Return [X, Y] of the center of cell containing provided text 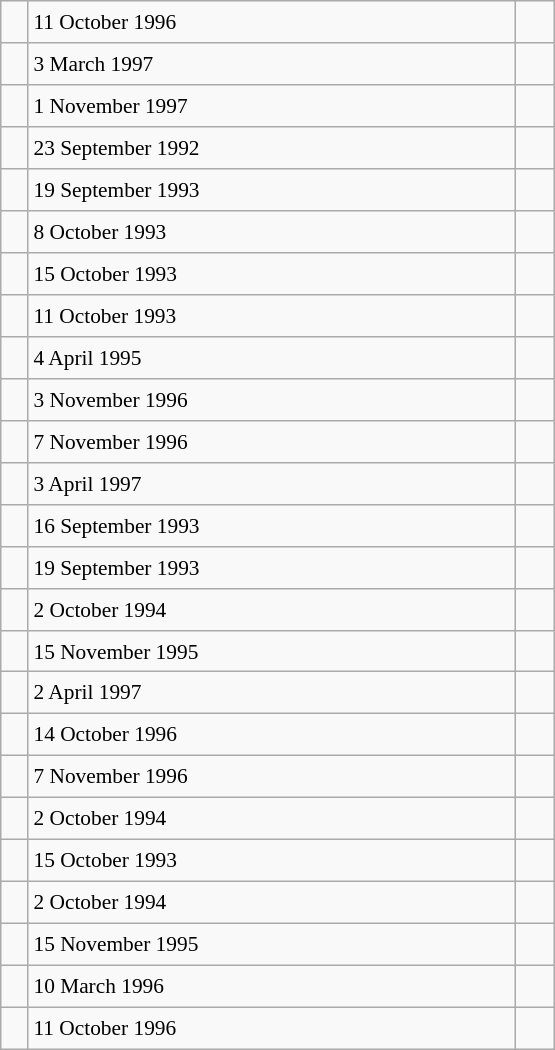
3 November 1996 [272, 399]
23 September 1992 [272, 148]
3 April 1997 [272, 483]
16 September 1993 [272, 525]
8 October 1993 [272, 232]
1 November 1997 [272, 106]
10 March 1996 [272, 986]
11 October 1993 [272, 316]
2 April 1997 [272, 693]
4 April 1995 [272, 358]
3 March 1997 [272, 64]
14 October 1996 [272, 735]
